Detect which cell encompasses the target text, then output its (x, y) center coordinate. 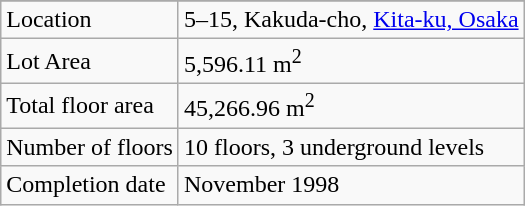
November 1998 (351, 185)
Lot Area (90, 62)
Location (90, 20)
Total floor area (90, 106)
Number of floors (90, 147)
5,596.11 m2 (351, 62)
5–15, Kakuda-cho, Kita-ku, Osaka (351, 20)
Completion date (90, 185)
45,266.96 m2 (351, 106)
10 floors, 3 underground levels (351, 147)
